Return the (X, Y) coordinate for the center point of the cell that contains the specified text.  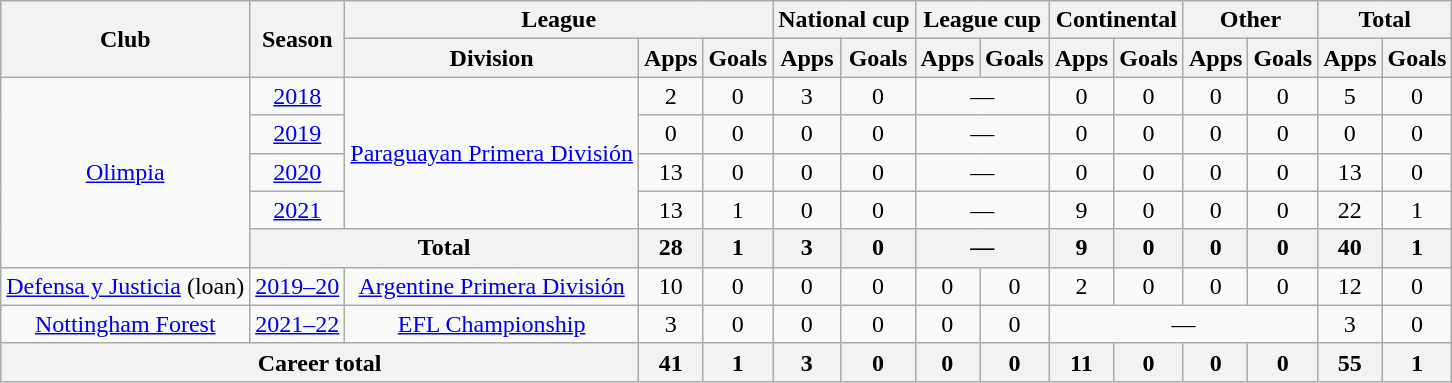
12 (1350, 286)
40 (1350, 248)
2019–20 (298, 286)
55 (1350, 362)
Other (1250, 20)
Season (298, 39)
22 (1350, 210)
Division (492, 58)
National cup (844, 20)
Olimpia (126, 172)
2018 (298, 96)
Paraguayan Primera División (492, 153)
Continental (1116, 20)
Club (126, 39)
League (559, 20)
28 (670, 248)
2021–22 (298, 324)
Nottingham Forest (126, 324)
11 (1081, 362)
10 (670, 286)
2020 (298, 172)
Defensa y Justicia (loan) (126, 286)
Career total (320, 362)
League cup (982, 20)
2019 (298, 134)
EFL Championship (492, 324)
41 (670, 362)
2021 (298, 210)
5 (1350, 96)
Argentine Primera División (492, 286)
